Extract the [X, Y] coordinate from the center of the cell holding the provided text.  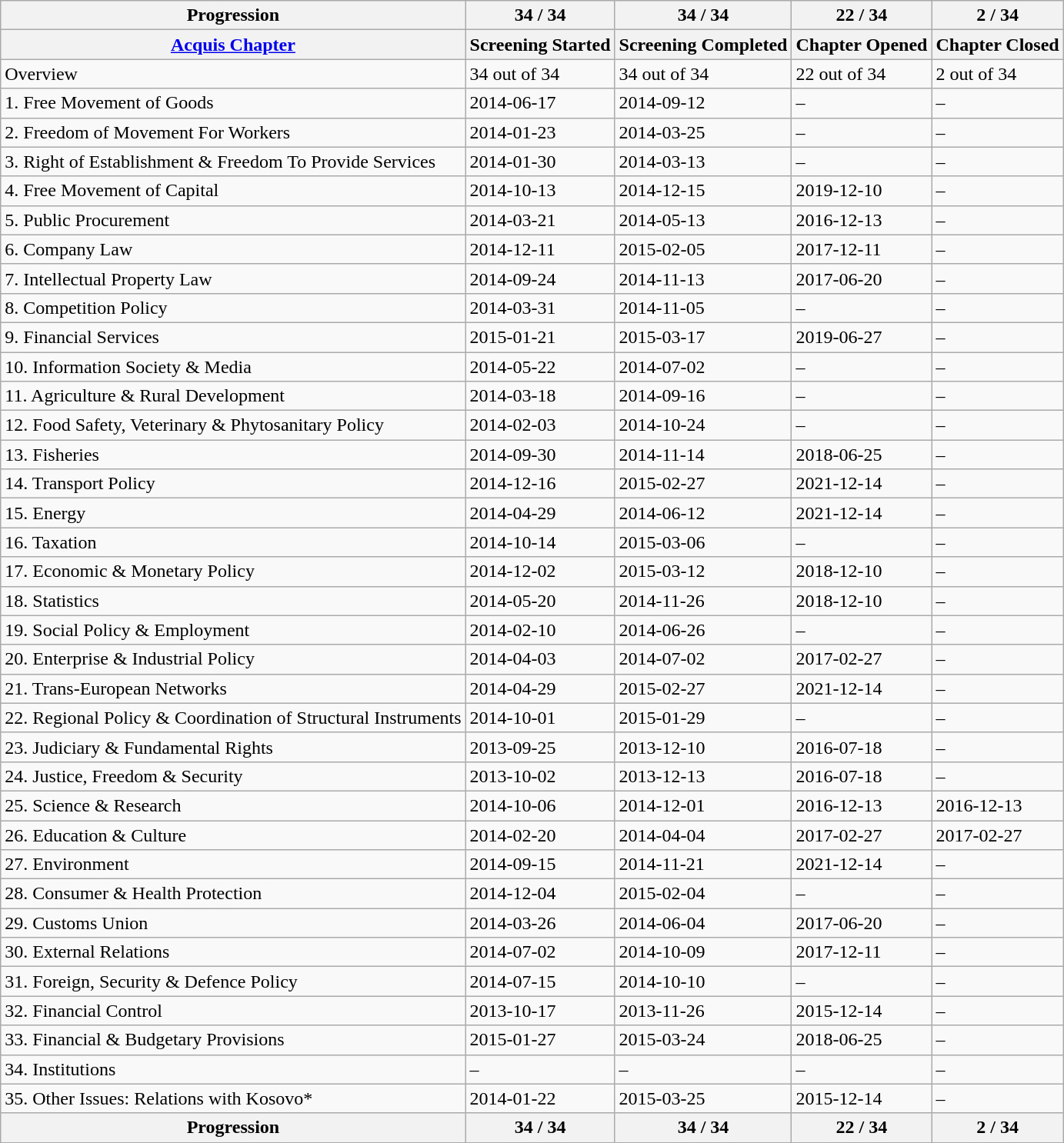
2013-09-25 [540, 747]
2014-10-24 [703, 425]
2014-11-05 [703, 308]
2014-03-18 [540, 396]
34. Institutions [233, 1069]
Overview [233, 74]
24. Justice, Freedom & Security [233, 776]
2014-02-20 [540, 835]
2014-09-30 [540, 455]
2014-06-04 [703, 923]
2015-03-06 [703, 542]
2013-12-10 [703, 747]
14. Transport Policy [233, 484]
5. Public Procurement [233, 220]
Chapter Closed [997, 45]
31. Foreign, Security & Defence Policy [233, 981]
26. Education & Culture [233, 835]
2015-03-25 [703, 1098]
Chapter Opened [862, 45]
2013-10-17 [540, 1011]
Screening Completed [703, 45]
2014-07-15 [540, 981]
2013-12-13 [703, 776]
35. Other Issues: Relations with Kosovo* [233, 1098]
7. Intellectual Property Law [233, 278]
10. Information Society & Media [233, 367]
2014-10-09 [703, 952]
29. Customs Union [233, 923]
9. Financial Services [233, 337]
2014-12-04 [540, 894]
2014-06-26 [703, 630]
2014-09-15 [540, 865]
30. External Relations [233, 952]
2014-12-15 [703, 191]
33. Financial & Budgetary Provisions [233, 1040]
2015-02-05 [703, 249]
22 out of 34 [862, 74]
2014-10-10 [703, 981]
2014-09-12 [703, 103]
1. Free Movement of Goods [233, 103]
2015-01-21 [540, 337]
15. Energy [233, 513]
2015-01-27 [540, 1040]
2014-11-14 [703, 455]
2014-10-14 [540, 542]
11. Agriculture & Rural Development [233, 396]
3. Right of Establishment & Freedom To Provide Services [233, 162]
2015-02-04 [703, 894]
2014-01-23 [540, 132]
2014-03-21 [540, 220]
6. Company Law [233, 249]
8. Competition Policy [233, 308]
13. Fisheries [233, 455]
2014-03-25 [703, 132]
2015-03-24 [703, 1040]
Screening Started [540, 45]
2014-04-04 [703, 835]
2014-05-13 [703, 220]
2014-03-13 [703, 162]
2019-06-27 [862, 337]
28. Consumer & Health Protection [233, 894]
2014-12-16 [540, 484]
2014-11-26 [703, 601]
2014-06-17 [540, 103]
2014-03-26 [540, 923]
2014-12-11 [540, 249]
Acquis Chapter [233, 45]
19. Social Policy & Employment [233, 630]
2014-03-31 [540, 308]
2014-10-13 [540, 191]
27. Environment [233, 865]
17. Economic & Monetary Policy [233, 571]
2014-06-12 [703, 513]
2014-11-21 [703, 865]
16. Taxation [233, 542]
25. Science & Research [233, 805]
23. Judiciary & Fundamental Rights [233, 747]
2014-02-10 [540, 630]
2014-05-20 [540, 601]
2014-12-02 [540, 571]
12. Food Safety, Veterinary & Phytosanitary Policy [233, 425]
22. Regional Policy & Coordination of Structural Instruments [233, 718]
2014-04-03 [540, 659]
18. Statistics [233, 601]
2015-03-12 [703, 571]
2015-01-29 [703, 718]
2013-11-26 [703, 1011]
2013-10-02 [540, 776]
2014-01-22 [540, 1098]
2014-09-16 [703, 396]
2014-02-03 [540, 425]
2014-01-30 [540, 162]
2014-09-24 [540, 278]
2014-11-13 [703, 278]
2015-03-17 [703, 337]
32. Financial Control [233, 1011]
2014-12-01 [703, 805]
2 out of 34 [997, 74]
2014-10-06 [540, 805]
2019-12-10 [862, 191]
2014-05-22 [540, 367]
2014-10-01 [540, 718]
2. Freedom of Movement For Workers [233, 132]
20. Enterprise & Industrial Policy [233, 659]
21. Trans-European Networks [233, 688]
4. Free Movement of Capital [233, 191]
